From the cell containing the given text, extract its center point as [x, y] coordinate. 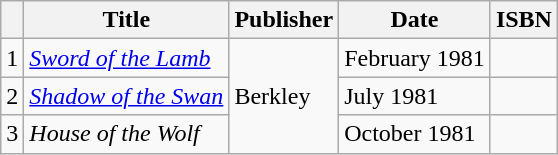
Date [415, 20]
3 [12, 134]
October 1981 [415, 134]
Sword of the Lamb [126, 58]
1 [12, 58]
Shadow of the Swan [126, 96]
Berkley [284, 96]
July 1981 [415, 96]
Publisher [284, 20]
2 [12, 96]
February 1981 [415, 58]
Title [126, 20]
ISBN [524, 20]
House of the Wolf [126, 134]
